Output the (x, y) coordinate of the center of the cell containing the given text.  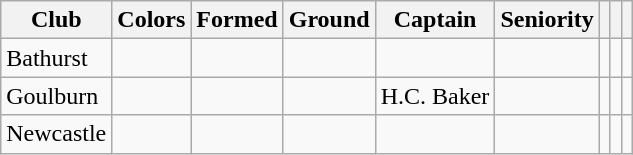
Formed (237, 20)
Ground (329, 20)
Newcastle (56, 134)
Bathurst (56, 58)
Club (56, 20)
Seniority (547, 20)
Colors (152, 20)
Goulburn (56, 96)
Captain (435, 20)
H.C. Baker (435, 96)
